Pinpoint the cell where the given text exists, returning its (x, y) midpoint coordinate. 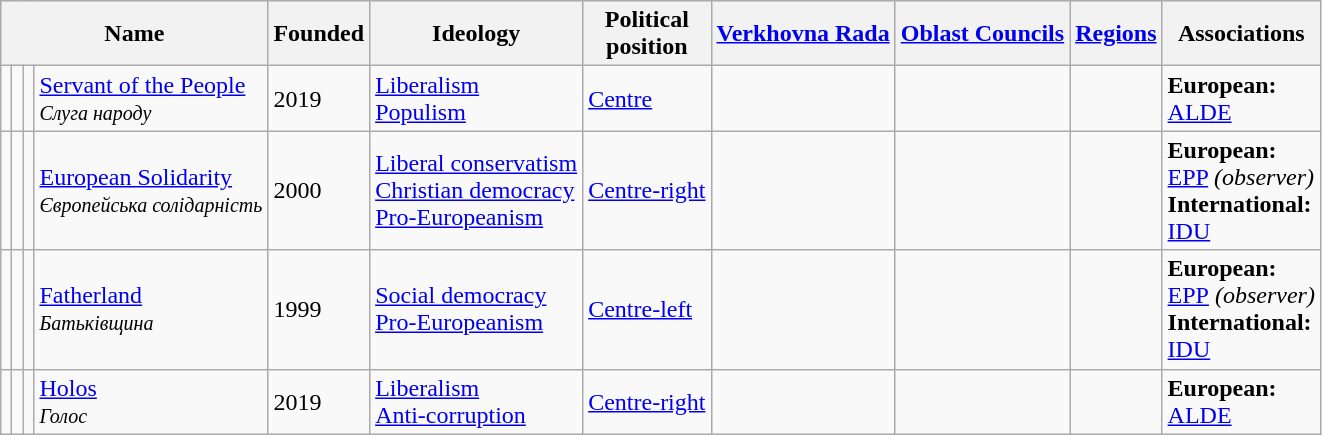
LiberalismPopulism (476, 98)
HolosГолос (151, 402)
2000 (319, 190)
Politicalposition (647, 34)
Name (134, 34)
Liberal conservatismChristian democracyPro-Europeanism (476, 190)
Oblast Councils (982, 34)
Founded (319, 34)
European SolidarityЄвропейська солідарність (151, 190)
Servant of the PeopleСлуга народу (151, 98)
FatherlandБатьківщина (151, 310)
Verkhovna Rada (803, 34)
Social democracyPro-Europeanism (476, 310)
Centre (647, 98)
Ideology (476, 34)
Regions (1116, 34)
1999 (319, 310)
Centre-left (647, 310)
LiberalismAnti-corruption (476, 402)
Associations (1241, 34)
